Return (x, y) of the center of cell containing provided text 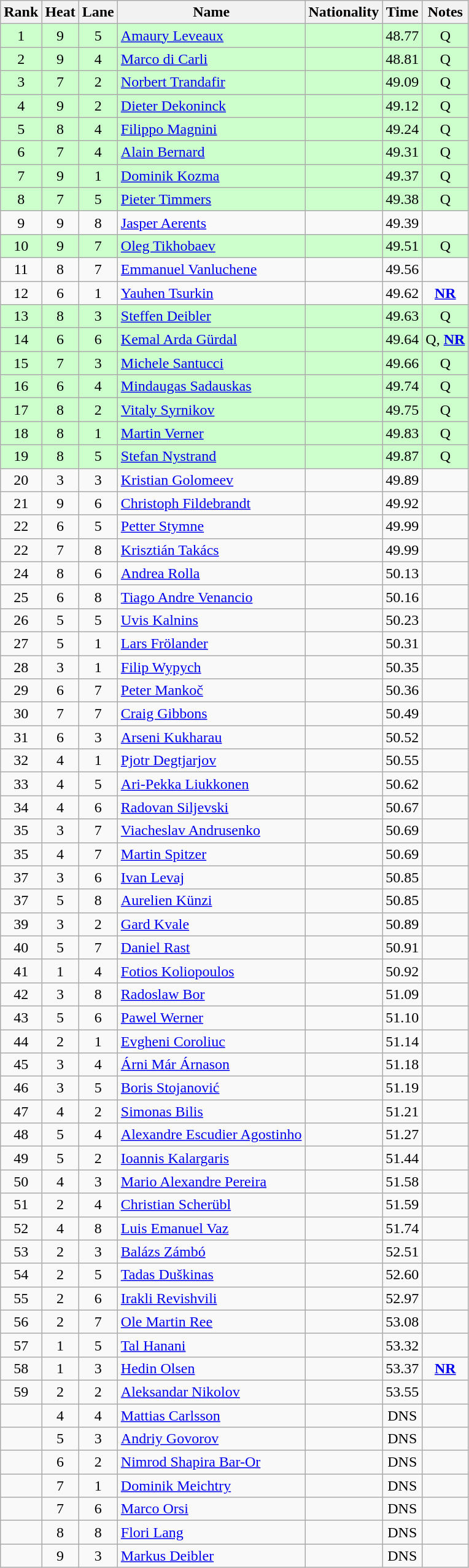
49.87 (403, 457)
10 (21, 246)
Mindaugas Sadauskas (211, 386)
49.09 (403, 82)
51.44 (403, 1158)
48.77 (403, 36)
49.62 (403, 293)
Simonas Bilis (211, 1111)
49.89 (403, 480)
50.49 (403, 714)
Daniel Rast (211, 947)
51.59 (403, 1205)
49.64 (403, 340)
Marco di Carli (211, 59)
Balázs Zámbó (211, 1252)
50.35 (403, 667)
Aurelien Künzi (211, 901)
Heat (60, 12)
Tal Hanani (211, 1345)
51.58 (403, 1182)
Aleksandar Nikolov (211, 1392)
Vitaly Syrnikov (211, 410)
50.91 (403, 947)
27 (21, 643)
50.52 (403, 737)
Krisztián Takács (211, 550)
43 (21, 1017)
Uvis Kalnins (211, 620)
50.13 (403, 573)
50.36 (403, 691)
49.74 (403, 386)
Martin Verner (211, 433)
Viacheslav Andrusenko (211, 831)
Tadas Duškinas (211, 1275)
51.19 (403, 1088)
51.14 (403, 1041)
58 (21, 1368)
Gard Kvale (211, 924)
Luis Emanuel Vaz (211, 1228)
49.83 (403, 433)
Lars Frölander (211, 643)
17 (21, 410)
52.51 (403, 1252)
50.31 (403, 643)
Nimrod Shapira Bar-Or (211, 1462)
Marco Orsi (211, 1509)
Pjotr Degtjarjov (211, 761)
Hedin Olsen (211, 1368)
19 (21, 457)
52.97 (403, 1298)
Alexandre Escudier Agostinho (211, 1135)
Rank (21, 12)
51 (21, 1205)
51.10 (403, 1017)
Steffen Deibler (211, 316)
Peter Mankoč (211, 691)
14 (21, 340)
Petter Stymne (211, 527)
45 (21, 1065)
Radoslaw Bor (211, 994)
Radovan Siljevski (211, 807)
Ole Martin Ree (211, 1322)
Oleg Tikhobaev (211, 246)
48.81 (403, 59)
50.89 (403, 924)
24 (21, 573)
55 (21, 1298)
Flori Lang (211, 1532)
Jasper Aerents (211, 222)
20 (21, 480)
49 (21, 1158)
Stefan Nystrand (211, 457)
53.32 (403, 1345)
50.62 (403, 784)
47 (21, 1111)
Filippo Magnini (211, 129)
Ivan Levaj (211, 877)
18 (21, 433)
53 (21, 1252)
Time (403, 12)
50.55 (403, 761)
49.39 (403, 222)
16 (21, 386)
Ioannis Kalargaris (211, 1158)
42 (21, 994)
52.60 (403, 1275)
49.66 (403, 363)
49.75 (403, 410)
Q, NR (446, 340)
Norbert Trandafir (211, 82)
Notes (446, 12)
Pieter Timmers (211, 199)
Michele Santucci (211, 363)
Alain Bernard (211, 152)
Martin Spitzer (211, 854)
51.09 (403, 994)
Kemal Arda Gürdal (211, 340)
21 (21, 503)
Dominik Kozma (211, 176)
Filip Wypych (211, 667)
Name (211, 12)
29 (21, 691)
40 (21, 947)
54 (21, 1275)
32 (21, 761)
51.21 (403, 1111)
Tiago Andre Venancio (211, 597)
25 (21, 597)
30 (21, 714)
Boris Stojanović (211, 1088)
48 (21, 1135)
49.24 (403, 129)
Andrea Rolla (211, 573)
49.51 (403, 246)
44 (21, 1041)
Yauhen Tsurkin (211, 293)
51.74 (403, 1228)
Mario Alexandre Pereira (211, 1182)
57 (21, 1345)
Markus Deibler (211, 1556)
49.31 (403, 152)
49.38 (403, 199)
49.92 (403, 503)
Irakli Revishvili (211, 1298)
Christian Scherübl (211, 1205)
49.37 (403, 176)
31 (21, 737)
41 (21, 971)
50.67 (403, 807)
34 (21, 807)
51.18 (403, 1065)
Andriy Govorov (211, 1439)
Dominik Meichtry (211, 1486)
59 (21, 1392)
39 (21, 924)
Árni Már Árnason (211, 1065)
Amaury Leveaux (211, 36)
52 (21, 1228)
28 (21, 667)
12 (21, 293)
13 (21, 316)
Emmanuel Vanluchene (211, 269)
11 (21, 269)
Kristian Golomeev (211, 480)
26 (21, 620)
Mattias Carlsson (211, 1415)
50.23 (403, 620)
49.63 (403, 316)
Craig Gibbons (211, 714)
15 (21, 363)
Lane (98, 12)
Christoph Fildebrandt (211, 503)
53.08 (403, 1322)
50.92 (403, 971)
53.55 (403, 1392)
50.16 (403, 597)
49.56 (403, 269)
49.12 (403, 106)
Ari-Pekka Liukkonen (211, 784)
Pawel Werner (211, 1017)
Dieter Dekoninck (211, 106)
Fotios Koliopoulos (211, 971)
51.27 (403, 1135)
56 (21, 1322)
Arseni Kukharau (211, 737)
33 (21, 784)
46 (21, 1088)
50 (21, 1182)
Nationality (344, 12)
53.37 (403, 1368)
Evgheni Coroliuc (211, 1041)
